Extract the [X, Y] coordinate from the center of the cell holding the provided text.  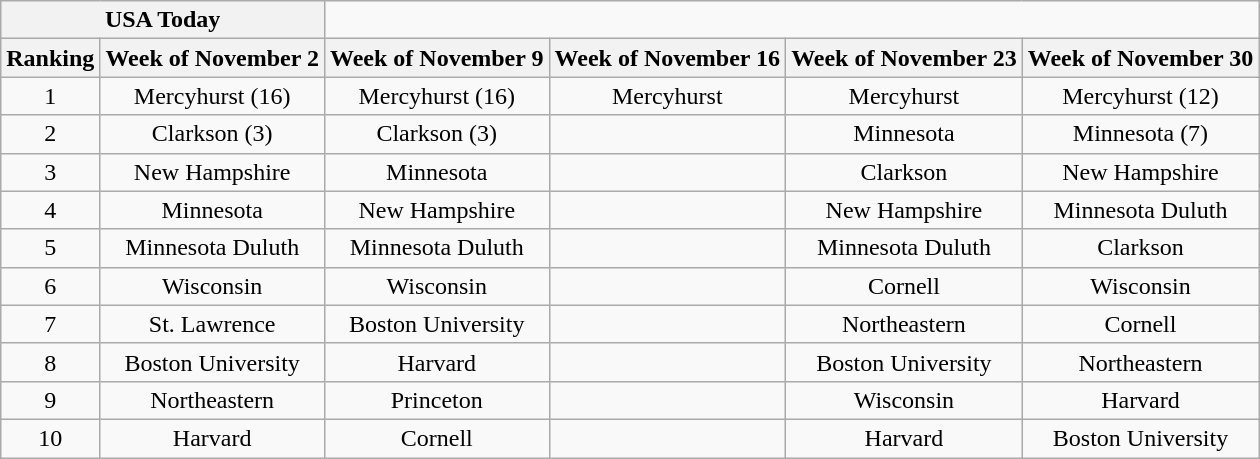
5 [50, 248]
St. Lawrence [212, 324]
3 [50, 172]
Ranking [50, 58]
8 [50, 362]
Minnesota (7) [1140, 134]
USA Today [163, 20]
10 [50, 438]
Princeton [436, 400]
4 [50, 210]
6 [50, 286]
Week of November 30 [1140, 58]
Mercyhurst (12) [1140, 96]
Week of November 16 [668, 58]
Week of November 2 [212, 58]
1 [50, 96]
7 [50, 324]
9 [50, 400]
Week of November 9 [436, 58]
2 [50, 134]
Week of November 23 [904, 58]
